For the text-containing cell, return its midpoint in (x, y) coordinate format. 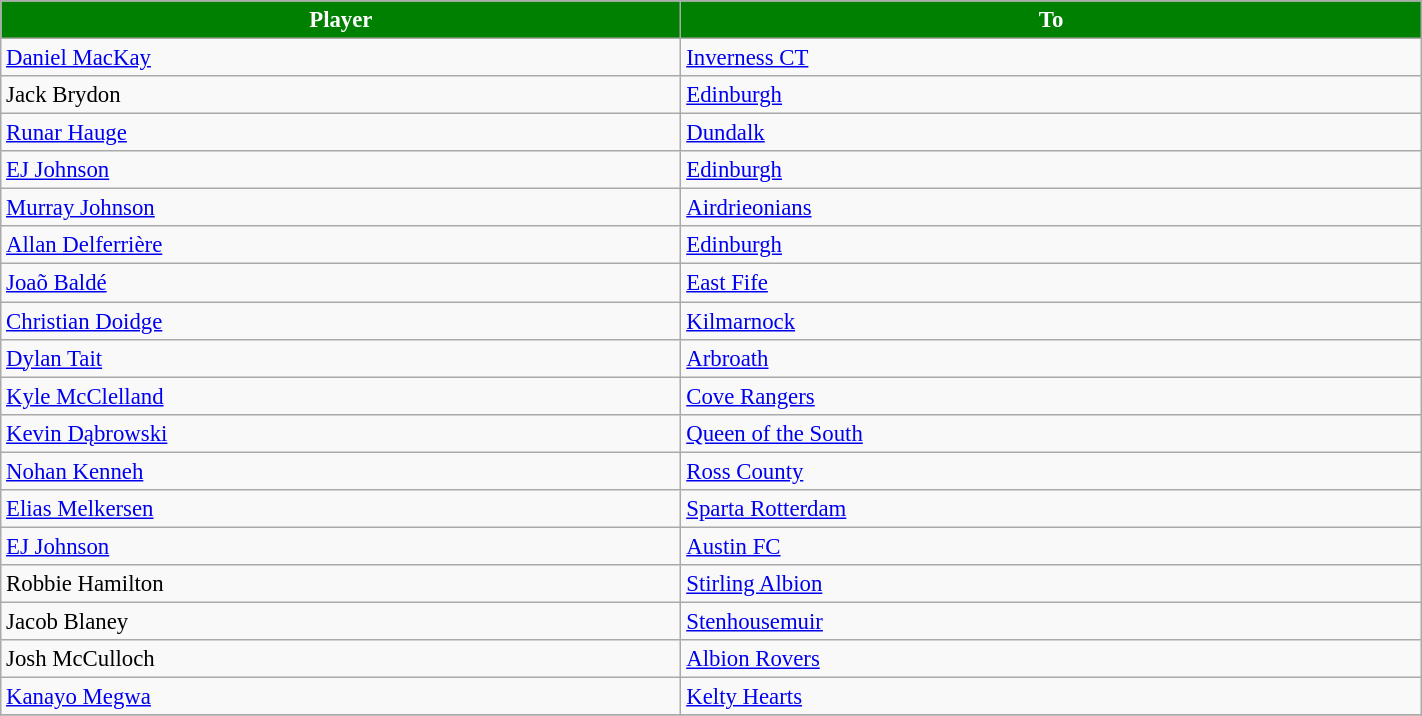
Jack Brydon (341, 95)
Christian Doidge (341, 321)
Dundalk (1051, 133)
Airdrieonians (1051, 208)
Inverness CT (1051, 58)
Ross County (1051, 471)
Dylan Tait (341, 358)
Robbie Hamilton (341, 584)
Runar Hauge (341, 133)
Jacob Blaney (341, 621)
Kanayo Megwa (341, 697)
Stenhousemuir (1051, 621)
Kelty Hearts (1051, 697)
Cove Rangers (1051, 396)
Albion Rovers (1051, 659)
Stirling Albion (1051, 584)
Elias Melkersen (341, 509)
Allan Delferrière (341, 245)
Kevin Dąbrowski (341, 433)
Sparta Rotterdam (1051, 509)
Nohan Kenneh (341, 471)
Joaõ Baldé (341, 283)
Arbroath (1051, 358)
Austin FC (1051, 546)
East Fife (1051, 283)
To (1051, 20)
Kyle McClelland (341, 396)
Player (341, 20)
Murray Johnson (341, 208)
Josh McCulloch (341, 659)
Kilmarnock (1051, 321)
Queen of the South (1051, 433)
Daniel MacKay (341, 58)
